Locate the cell with the specified text and output its [x, y] center coordinate. 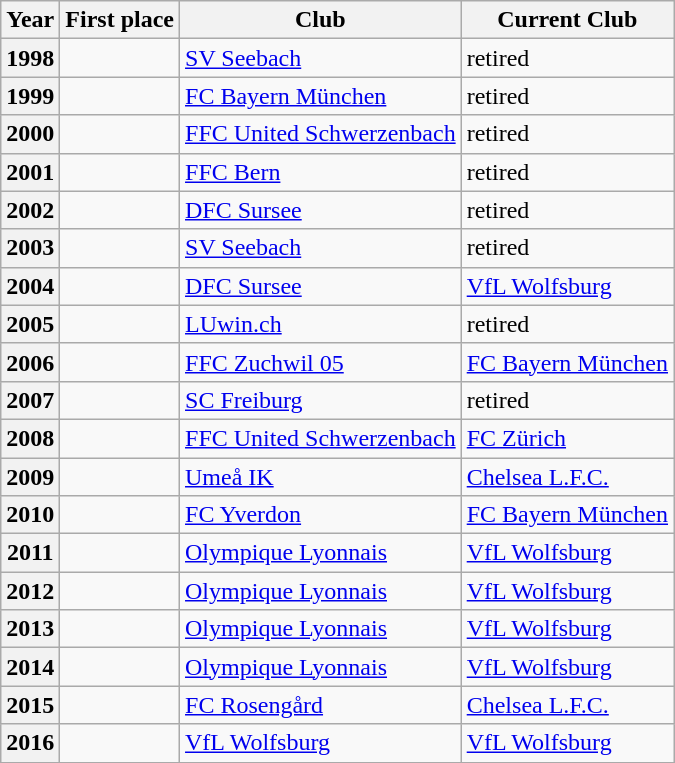
Year [30, 20]
2000 [30, 134]
2001 [30, 172]
2003 [30, 248]
FC Rosengård [321, 705]
Umeå IK [321, 477]
FC Zürich [567, 438]
2012 [30, 591]
Current Club [567, 20]
FFC Bern [321, 172]
2015 [30, 705]
2005 [30, 324]
2006 [30, 362]
LUwin.ch [321, 324]
2013 [30, 629]
2007 [30, 400]
1998 [30, 58]
2004 [30, 286]
SC Freiburg [321, 400]
2008 [30, 438]
FFC Zuchwil 05 [321, 362]
2011 [30, 553]
2010 [30, 515]
1999 [30, 96]
2014 [30, 667]
Club [321, 20]
FC Yverdon [321, 515]
2009 [30, 477]
2016 [30, 743]
2002 [30, 210]
First place [120, 20]
